Scan for the cell matching the given text and deliver its [X, Y] coordinate at center. 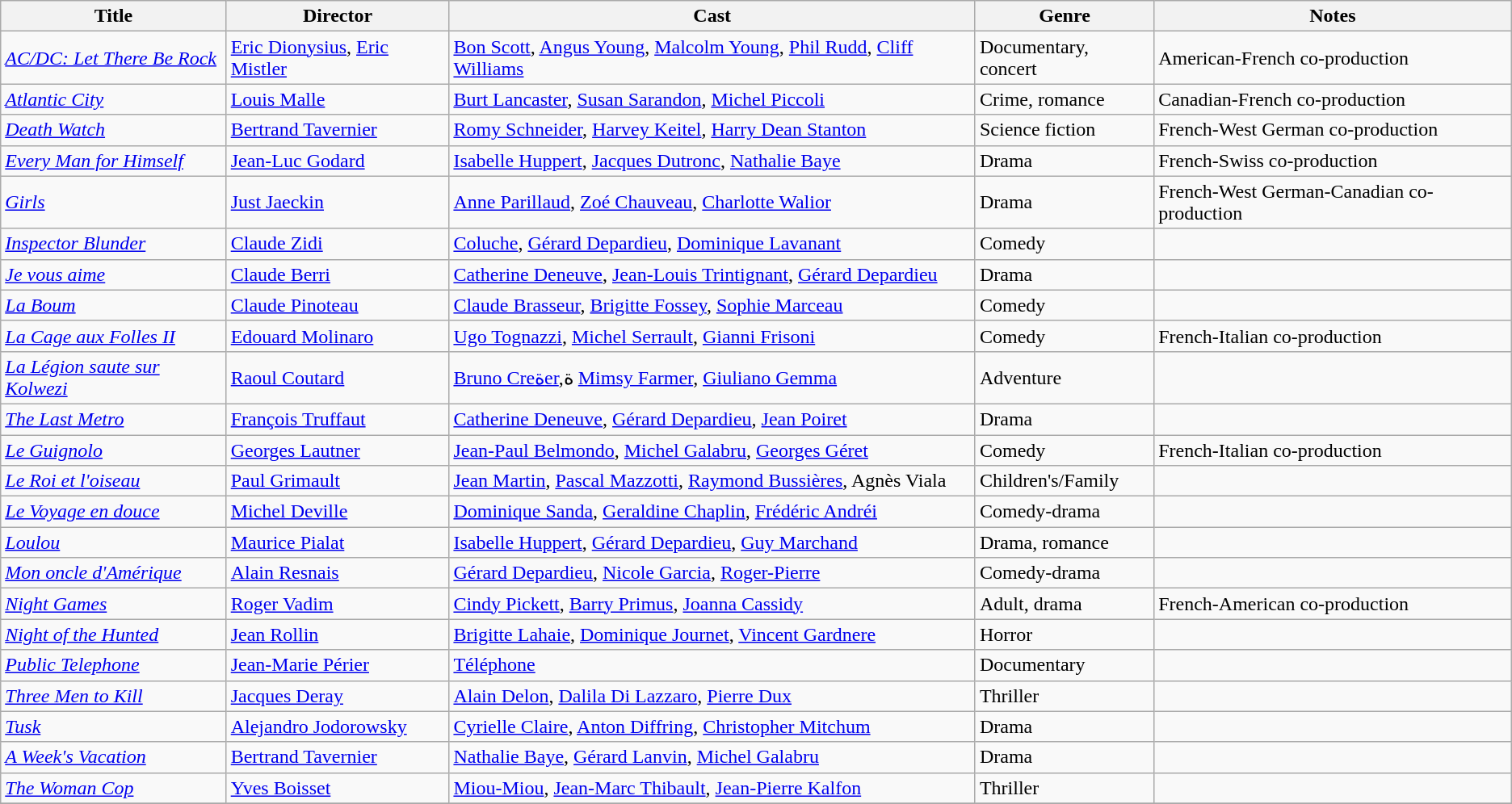
Téléphone [712, 665]
Claude Berri [338, 274]
Burt Lancaster, Susan Sarandon, Michel Piccoli [712, 99]
Jean-Luc Godard [338, 161]
Miou-Miou, Jean-Marc Thibault, Jean-Pierre Kalfon [712, 788]
Je vous aime [113, 274]
Crime, romance [1065, 99]
Le Guignolo [113, 450]
The Woman Cop [113, 788]
Michel Deville [338, 512]
Claude Zidi [338, 244]
Every Man for Himself [113, 161]
Bon Scott, Angus Young, Malcolm Young, Phil Rudd, Cliff Williams [712, 58]
AC/DC: Let There Be Rock [113, 58]
Maurice Pialat [338, 542]
Paul Grimault [338, 481]
Isabelle Huppert, Gérard Depardieu, Guy Marchand [712, 542]
Romy Schneider, Harvey Keitel, Harry Dean Stanton [712, 130]
Death Watch [113, 130]
Cast [712, 16]
Yves Boisset [338, 788]
Brigitte Lahaie, Dominique Journet, Vincent Gardnere [712, 634]
Night of the Hunted [113, 634]
La Boum [113, 305]
Three Men to Kill [113, 696]
Anne Parillaud, Zoé Chauveau, Charlotte Walior [712, 202]
Jean Martin, Pascal Mazzotti, Raymond Bussières, Agnès Viala [712, 481]
French-West German co-production [1333, 130]
Ugo Tognazzi, Michel Serrault, Gianni Frisoni [712, 336]
Georges Lautner [338, 450]
Cyrielle Claire, Anton Diffring, Christopher Mitchum [712, 727]
Le Roi et l'oiseau [113, 481]
French-American co-production [1333, 604]
Gérard Depardieu, Nicole Garcia, Roger-Pierre [712, 573]
Title [113, 16]
La Cage aux Folles II [113, 336]
Public Telephone [113, 665]
Coluche, Gérard Depardieu, Dominique Lavanant [712, 244]
Isabelle Huppert, Jacques Dutronc, Nathalie Baye [712, 161]
A Week's Vacation [113, 757]
François Truffaut [338, 419]
French-West German-Canadian co-production [1333, 202]
Jean-Marie Périer [338, 665]
Documentary, concert [1065, 58]
Atlantic City [113, 99]
Catherine Deneuve, Gérard Depardieu, Jean Poiret [712, 419]
Jean Rollin [338, 634]
Notes [1333, 16]
Bruno Creةer,ة Mimsy Farmer, Giuliano Gemma [712, 378]
La Légion saute sur Kolwezi [113, 378]
Claude Pinoteau [338, 305]
Eric Dionysius, Eric Mistler [338, 58]
American-French co-production [1333, 58]
Night Games [113, 604]
Alain Delon, Dalila Di Lazzaro, Pierre Dux [712, 696]
Just Jaeckin [338, 202]
Jacques Deray [338, 696]
Tusk [113, 727]
Catherine Deneuve, Jean-Louis Trintignant, Gérard Depardieu [712, 274]
Edouard Molinaro [338, 336]
Alain Resnais [338, 573]
Roger Vadim [338, 604]
Loulou [113, 542]
Claude Brasseur, Brigitte Fossey, Sophie Marceau [712, 305]
Adult, drama [1065, 604]
The Last Metro [113, 419]
Inspector Blunder [113, 244]
Alejandro Jodorowsky [338, 727]
French-Swiss co-production [1333, 161]
Dominique Sanda, Geraldine Chaplin, Frédéric Andréi [712, 512]
Nathalie Baye, Gérard Lanvin, Michel Galabru [712, 757]
Drama, romance [1065, 542]
Science fiction [1065, 130]
Canadian-French co-production [1333, 99]
Louis Malle [338, 99]
Genre [1065, 16]
Adventure [1065, 378]
Documentary [1065, 665]
Jean-Paul Belmondo, Michel Galabru, Georges Géret [712, 450]
Mon oncle d'Amérique [113, 573]
Le Voyage en douce [113, 512]
Raoul Coutard [338, 378]
Horror [1065, 634]
Director [338, 16]
Girls [113, 202]
Children's/Family [1065, 481]
Cindy Pickett, Barry Primus, Joanna Cassidy [712, 604]
